Identify which cell holds the provided text, then report its [x, y] central coordinate. 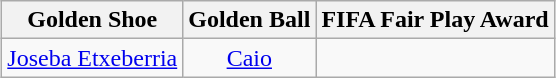
Golden Ball [250, 20]
FIFA Fair Play Award [435, 20]
Caio [250, 58]
Golden Shoe [92, 20]
Joseba Etxeberria [92, 58]
